For the text-containing cell, return its midpoint in [X, Y] coordinate format. 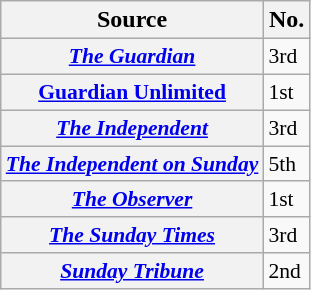
The Observer [132, 199]
2nd [286, 271]
Source [132, 20]
The Guardian [132, 57]
The Independent [132, 128]
The Independent on Sunday [132, 164]
Sunday Tribune [132, 271]
Guardian Unlimited [132, 92]
No. [286, 20]
The Sunday Times [132, 235]
5th [286, 164]
